From the cell containing the given text, extract its center point as [x, y] coordinate. 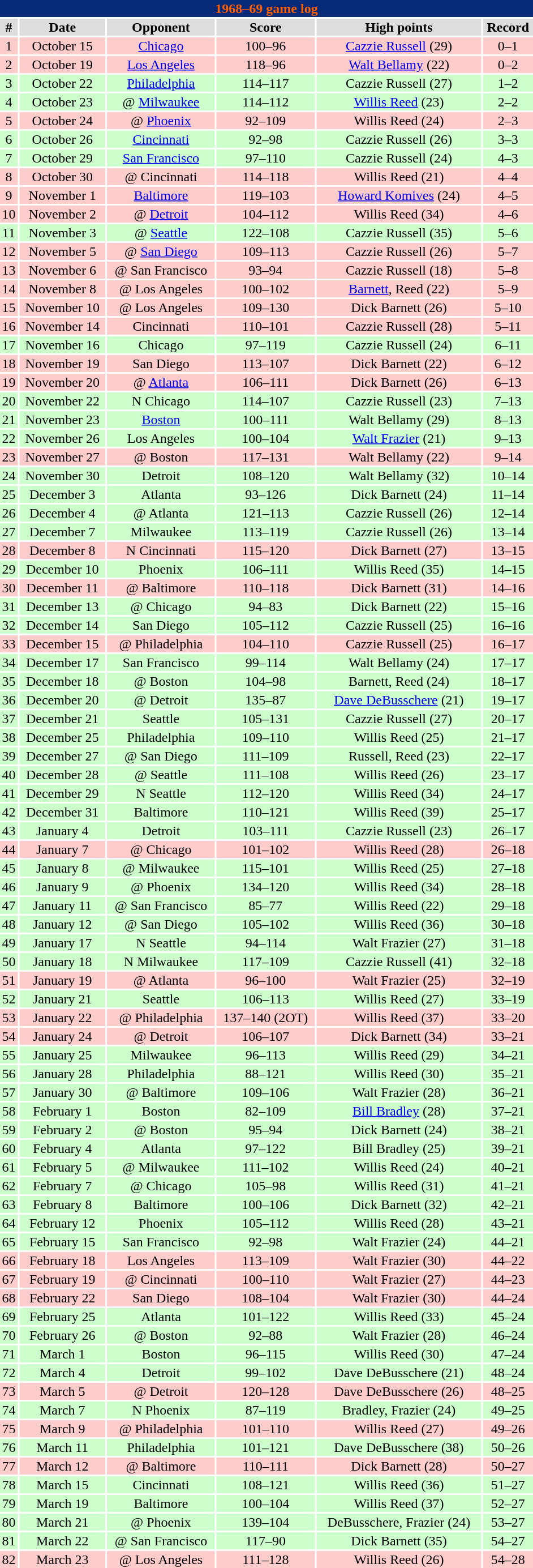
March 23 [62, 1560]
6–13 [508, 382]
November 2 [62, 214]
12–14 [508, 513]
5 [9, 121]
48 [9, 924]
15–16 [508, 606]
41 [9, 793]
March 7 [62, 1410]
72 [9, 1373]
March 22 [62, 1541]
45–24 [508, 1317]
80 [9, 1522]
January 19 [62, 980]
38 [9, 737]
92–88 [265, 1335]
110–101 [265, 326]
1–2 [508, 83]
18–17 [508, 681]
Dave DeBusschere (38) [398, 1447]
46 [9, 887]
17–17 [508, 663]
109–106 [265, 1092]
31–18 [508, 943]
October 30 [62, 177]
110–111 [265, 1466]
96–100 [265, 980]
82–109 [265, 1111]
39 [9, 756]
November 20 [62, 382]
March 12 [62, 1466]
December 15 [62, 644]
6–12 [508, 364]
N Milwaukee [161, 962]
2 [9, 65]
November 3 [62, 233]
Score [265, 27]
26–18 [508, 849]
October 19 [62, 65]
4 [9, 102]
Dave DeBusschere (26) [398, 1391]
134–120 [265, 887]
January 24 [62, 1036]
50–27 [508, 1466]
Barnett, Reed (22) [398, 289]
December 7 [62, 532]
Walt Bellamy (32) [398, 476]
45 [9, 868]
January 12 [62, 924]
121–113 [265, 513]
50–26 [508, 1447]
4–5 [508, 195]
4–3 [508, 158]
10–14 [508, 476]
January 28 [62, 1074]
38–21 [508, 1130]
42 [9, 812]
November 19 [62, 364]
44–22 [508, 1261]
49–25 [508, 1410]
54–28 [508, 1560]
20–17 [508, 719]
14–15 [508, 569]
111–102 [265, 1167]
36–21 [508, 1092]
February 8 [62, 1204]
5–10 [508, 307]
112–120 [265, 793]
March 19 [62, 1503]
74 [9, 1410]
44–23 [508, 1279]
1 [9, 46]
97–110 [265, 158]
104–110 [265, 644]
35–21 [508, 1074]
January 17 [62, 943]
117–131 [265, 457]
88–121 [265, 1074]
93–94 [265, 270]
November 14 [62, 326]
101–102 [265, 849]
Cazzie Russell (29) [398, 46]
Russell, Reed (23) [398, 756]
29–18 [508, 905]
13–15 [508, 550]
21 [9, 420]
December 14 [62, 625]
23–17 [508, 775]
Howard Komives (24) [398, 195]
69 [9, 1317]
2–2 [508, 102]
71 [9, 1354]
Bill Bradley (28) [398, 1111]
52 [9, 999]
42–21 [508, 1204]
114–107 [265, 401]
33–20 [508, 1018]
Dick Barnett (28) [398, 1466]
9–13 [508, 438]
111–128 [265, 1560]
December 3 [62, 494]
96–113 [265, 1055]
Cazzie Russell (35) [398, 233]
January 30 [62, 1092]
87–119 [265, 1410]
9 [9, 195]
December 20 [62, 700]
66 [9, 1261]
6 [9, 139]
19–17 [508, 700]
114–118 [265, 177]
January 8 [62, 868]
5–6 [508, 233]
101–122 [265, 1317]
30 [9, 588]
16–17 [508, 644]
49–26 [508, 1429]
January 18 [62, 962]
53–27 [508, 1522]
106–113 [265, 999]
March 4 [62, 1373]
February 1 [62, 1111]
December 17 [62, 663]
December 21 [62, 719]
100–111 [265, 420]
2–3 [508, 121]
Walt Bellamy (29) [398, 420]
81 [9, 1541]
November 22 [62, 401]
22–17 [508, 756]
October 15 [62, 46]
30–18 [508, 924]
85–77 [265, 905]
103–111 [265, 831]
December 28 [62, 775]
13 [9, 270]
79 [9, 1503]
44–21 [508, 1242]
Bradley, Frazier (24) [398, 1410]
17 [9, 345]
135–87 [265, 700]
Cazzie Russell (41) [398, 962]
115–101 [265, 868]
Willis Reed (22) [398, 905]
29 [9, 569]
54–27 [508, 1541]
February 18 [62, 1261]
March 15 [62, 1485]
Willis Reed (29) [398, 1055]
February 4 [62, 1148]
# [9, 27]
97–122 [265, 1148]
67 [9, 1279]
96–115 [265, 1354]
Willis Reed (31) [398, 1186]
6–11 [508, 345]
11 [9, 233]
16–16 [508, 625]
100–96 [265, 46]
105–98 [265, 1186]
40 [9, 775]
99–102 [265, 1373]
75 [9, 1429]
October 29 [62, 158]
N Cincinnati [161, 550]
7–13 [508, 401]
61 [9, 1167]
63 [9, 1204]
8–13 [508, 420]
February 19 [62, 1279]
January 7 [62, 849]
January 4 [62, 831]
94–114 [265, 943]
78 [9, 1485]
33 [9, 644]
February 26 [62, 1335]
39–21 [508, 1148]
70 [9, 1335]
Dick Barnett (34) [398, 1036]
High points [398, 27]
5–9 [508, 289]
November 23 [62, 420]
43 [9, 831]
100–106 [265, 1204]
92–109 [265, 121]
28 [9, 550]
50 [9, 962]
93–126 [265, 494]
February 5 [62, 1167]
December 29 [62, 793]
October 26 [62, 139]
December 8 [62, 550]
0–2 [508, 65]
October 22 [62, 83]
Walt Frazier (25) [398, 980]
March 21 [62, 1522]
26 [9, 513]
0–1 [508, 46]
105–102 [265, 924]
25 [9, 494]
57 [9, 1092]
DeBusschere, Frazier (24) [398, 1522]
January 9 [62, 887]
Cazzie Russell (28) [398, 326]
48–24 [508, 1373]
46–24 [508, 1335]
111–108 [265, 775]
January 21 [62, 999]
December 13 [62, 606]
November 6 [62, 270]
November 27 [62, 457]
44–24 [508, 1298]
26–17 [508, 831]
64 [9, 1223]
Walt Frazier (24) [398, 1242]
14–16 [508, 588]
68 [9, 1298]
March 9 [62, 1429]
Date [62, 27]
34–21 [508, 1055]
December 18 [62, 681]
Barnett, Reed (24) [398, 681]
120–128 [265, 1391]
106–107 [265, 1036]
Cazzie Russell (18) [398, 270]
27–18 [508, 868]
November 16 [62, 345]
109–113 [265, 251]
117–109 [265, 962]
95–94 [265, 1130]
117–90 [265, 1541]
Dick Barnett (32) [398, 1204]
March 11 [62, 1447]
27 [9, 532]
31 [9, 606]
8 [9, 177]
18 [9, 364]
94–83 [265, 606]
1968–69 game log [266, 8]
114–117 [265, 83]
Willis Reed (33) [398, 1317]
N Chicago [161, 401]
24 [9, 476]
February 7 [62, 1186]
16 [9, 326]
Walt Bellamy (24) [398, 663]
7 [9, 158]
March 1 [62, 1354]
March 5 [62, 1391]
15 [9, 307]
9–14 [508, 457]
97–119 [265, 345]
October 24 [62, 121]
Bill Bradley (25) [398, 1148]
5–7 [508, 251]
11–14 [508, 494]
3 [9, 83]
December 25 [62, 737]
28–18 [508, 887]
December 27 [62, 756]
19 [9, 382]
119–103 [265, 195]
51 [9, 980]
13–14 [508, 532]
40–21 [508, 1167]
110–121 [265, 812]
January 11 [62, 905]
108–104 [265, 1298]
4–4 [508, 177]
101–110 [265, 1429]
November 10 [62, 307]
52–27 [508, 1503]
October 23 [62, 102]
113–107 [265, 364]
118–96 [265, 65]
February 12 [62, 1223]
77 [9, 1466]
41–21 [508, 1186]
December 4 [62, 513]
Record [508, 27]
99–114 [265, 663]
Willis Reed (35) [398, 569]
Willis Reed (21) [398, 177]
114–112 [265, 102]
22 [9, 438]
21–17 [508, 737]
104–98 [265, 681]
3–3 [508, 139]
65 [9, 1242]
23 [9, 457]
105–131 [265, 719]
Walt Frazier (21) [398, 438]
113–109 [265, 1261]
January 22 [62, 1018]
Dick Barnett (35) [398, 1541]
47 [9, 905]
January 25 [62, 1055]
Opponent [161, 27]
108–120 [265, 476]
111–109 [265, 756]
51–27 [508, 1485]
November 8 [62, 289]
24–17 [508, 793]
20 [9, 401]
Dick Barnett (27) [398, 550]
December 11 [62, 588]
December 31 [62, 812]
62 [9, 1186]
10 [9, 214]
November 26 [62, 438]
February 25 [62, 1317]
73 [9, 1391]
59 [9, 1130]
5–8 [508, 270]
100–102 [265, 289]
47–24 [508, 1354]
109–110 [265, 737]
34 [9, 663]
110–118 [265, 588]
November 1 [62, 195]
14 [9, 289]
137–140 (2OT) [265, 1018]
100–110 [265, 1279]
December 10 [62, 569]
48–25 [508, 1391]
33–19 [508, 999]
49 [9, 943]
4–6 [508, 214]
35 [9, 681]
33–21 [508, 1036]
36 [9, 700]
Willis Reed (39) [398, 812]
37 [9, 719]
101–121 [265, 1447]
108–121 [265, 1485]
32–18 [508, 962]
February 2 [62, 1130]
58 [9, 1111]
113–119 [265, 532]
122–108 [265, 233]
53 [9, 1018]
February 22 [62, 1298]
56 [9, 1074]
115–120 [265, 550]
32–19 [508, 980]
Dick Barnett (31) [398, 588]
November 5 [62, 251]
104–112 [265, 214]
55 [9, 1055]
37–21 [508, 1111]
N Phoenix [161, 1410]
60 [9, 1148]
November 30 [62, 476]
139–104 [265, 1522]
43–21 [508, 1223]
12 [9, 251]
54 [9, 1036]
5–11 [508, 326]
109–130 [265, 307]
February 15 [62, 1242]
Willis Reed (23) [398, 102]
44 [9, 849]
25–17 [508, 812]
82 [9, 1560]
76 [9, 1447]
32 [9, 625]
